Return [X, Y] of the center of cell containing provided text 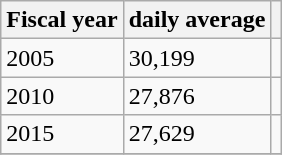
2010 [62, 96]
Fiscal year [62, 20]
2005 [62, 58]
2015 [62, 134]
30,199 [197, 58]
27,629 [197, 134]
27,876 [197, 96]
daily average [197, 20]
